Detect which cell encompasses the target text, then output its [X, Y] center coordinate. 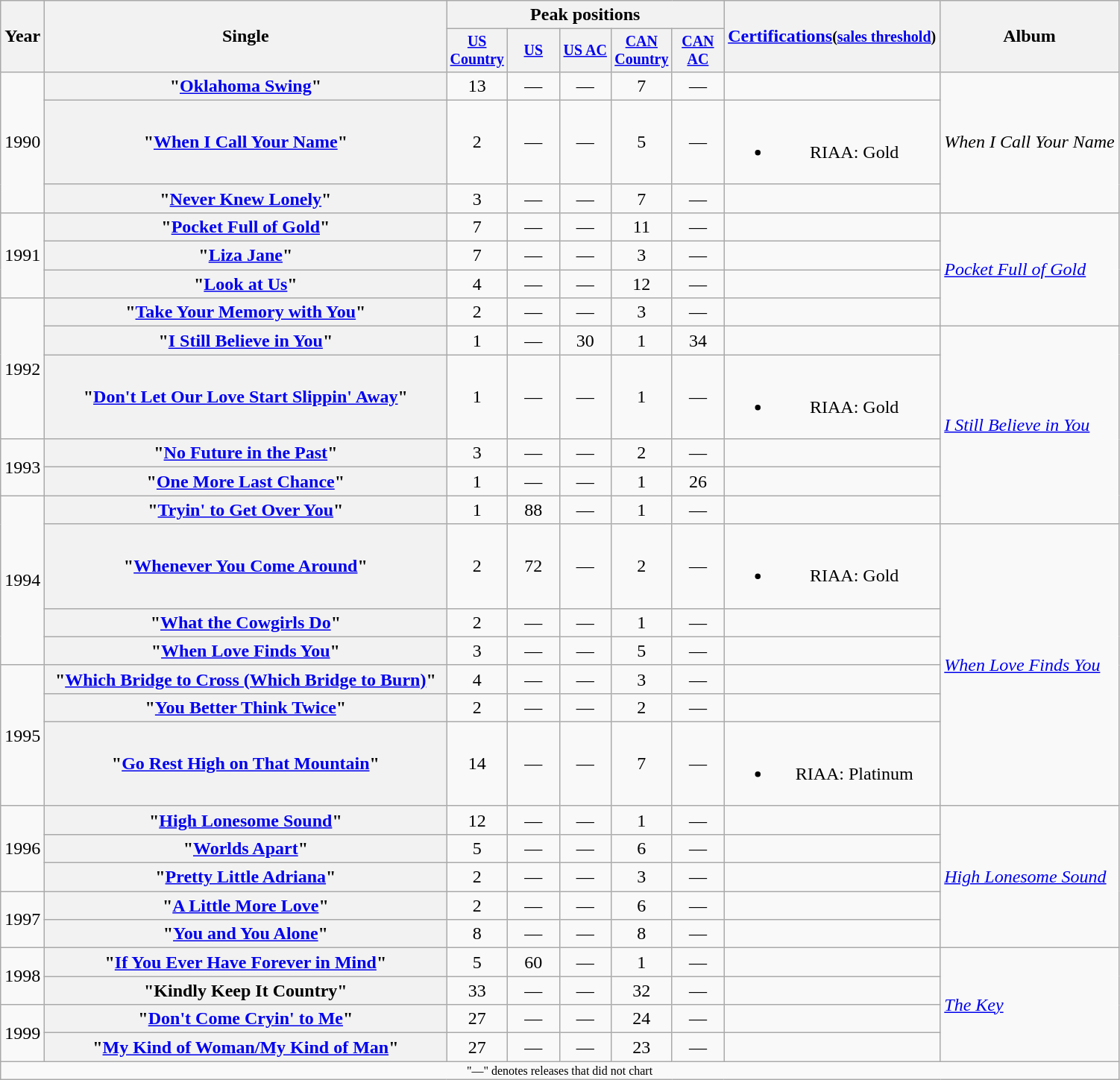
"Liza Jane" [246, 256]
"Worlds Apart" [246, 848]
I Still Believe in You [1030, 425]
CAN Country [641, 51]
24 [641, 1019]
"My Kind of Woman/My Kind of Man" [246, 1047]
"Oklahoma Swing" [246, 86]
1990 [22, 142]
"Never Knew Lonely" [246, 198]
1993 [22, 467]
"Which Bridge to Cross (Which Bridge to Burn)" [246, 679]
34 [698, 341]
1999 [22, 1033]
The Key [1030, 1005]
"If You Ever Have Forever in Mind" [246, 962]
88 [534, 510]
"Look at Us" [246, 284]
13 [477, 86]
1996 [22, 848]
"When Love Finds You" [246, 651]
Pocket Full of Gold [1030, 269]
Single [246, 37]
1991 [22, 255]
"Pocket Full of Gold" [246, 227]
US Country [477, 51]
"Pretty Little Adriana" [246, 877]
1992 [22, 368]
CAN AC [698, 51]
33 [477, 991]
High Lonesome Sound [1030, 877]
"You and You Alone" [246, 934]
23 [641, 1047]
"Take Your Memory with You" [246, 312]
72 [534, 566]
"I Still Believe in You" [246, 341]
"Kindly Keep It Country" [246, 991]
32 [641, 991]
"Whenever You Come Around" [246, 566]
"One More Last Chance" [246, 481]
"Don't Let Our Love Start Slippin' Away" [246, 397]
30 [585, 341]
Album [1030, 37]
1998 [22, 976]
14 [477, 763]
1994 [22, 580]
"—" denotes releases that did not chart [560, 1070]
"What the Cowgirls Do" [246, 622]
26 [698, 481]
"When I Call Your Name" [246, 142]
"Go Rest High on That Mountain" [246, 763]
Certifications(sales threshold) [832, 37]
RIAA: Platinum [832, 763]
"High Lonesome Sound" [246, 820]
1997 [22, 920]
Year [22, 37]
"Don't Come Cryin' to Me" [246, 1019]
"Tryin' to Get Over You" [246, 510]
US [534, 51]
When Love Finds You [1030, 665]
60 [534, 962]
"You Better Think Twice" [246, 707]
"A Little More Love" [246, 906]
US AC [585, 51]
When I Call Your Name [1030, 142]
11 [641, 227]
"No Future in the Past" [246, 453]
1995 [22, 735]
Peak positions [585, 15]
